Pinpoint the cell where the given text exists, returning its (X, Y) midpoint coordinate. 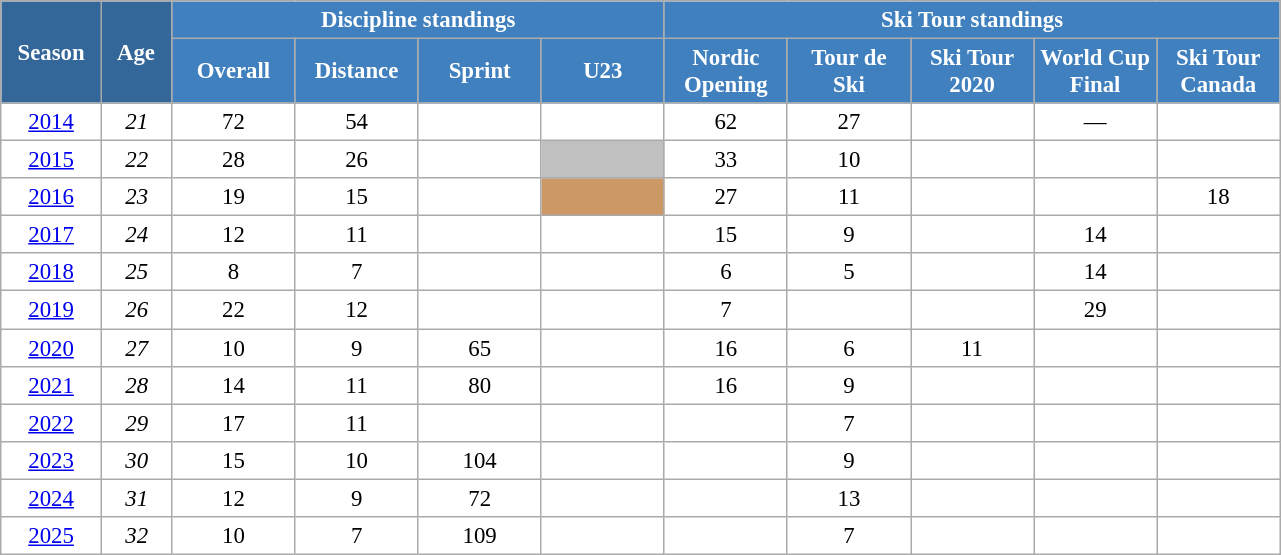
32 (136, 536)
2016 (52, 197)
2020 (52, 348)
Ski Tour2020 (972, 72)
54 (356, 122)
NordicOpening (726, 72)
— (1096, 122)
8 (234, 273)
19 (234, 197)
17 (234, 423)
30 (136, 460)
24 (136, 235)
Overall (234, 72)
Tour deSki (848, 72)
18 (1218, 197)
5 (848, 273)
2014 (52, 122)
2017 (52, 235)
Ski Tour standings (972, 20)
2022 (52, 423)
109 (480, 536)
Discipline standings (418, 20)
62 (726, 122)
2023 (52, 460)
21 (136, 122)
2025 (52, 536)
World CupFinal (1096, 72)
2015 (52, 160)
U23 (602, 72)
Distance (356, 72)
Season (52, 52)
2019 (52, 310)
13 (848, 498)
104 (480, 460)
65 (480, 348)
2021 (52, 385)
23 (136, 197)
33 (726, 160)
31 (136, 498)
25 (136, 273)
Sprint (480, 72)
Ski TourCanada (1218, 72)
Age (136, 52)
2024 (52, 498)
2018 (52, 273)
80 (480, 385)
